From the cell containing the given text, extract its center point as [X, Y] coordinate. 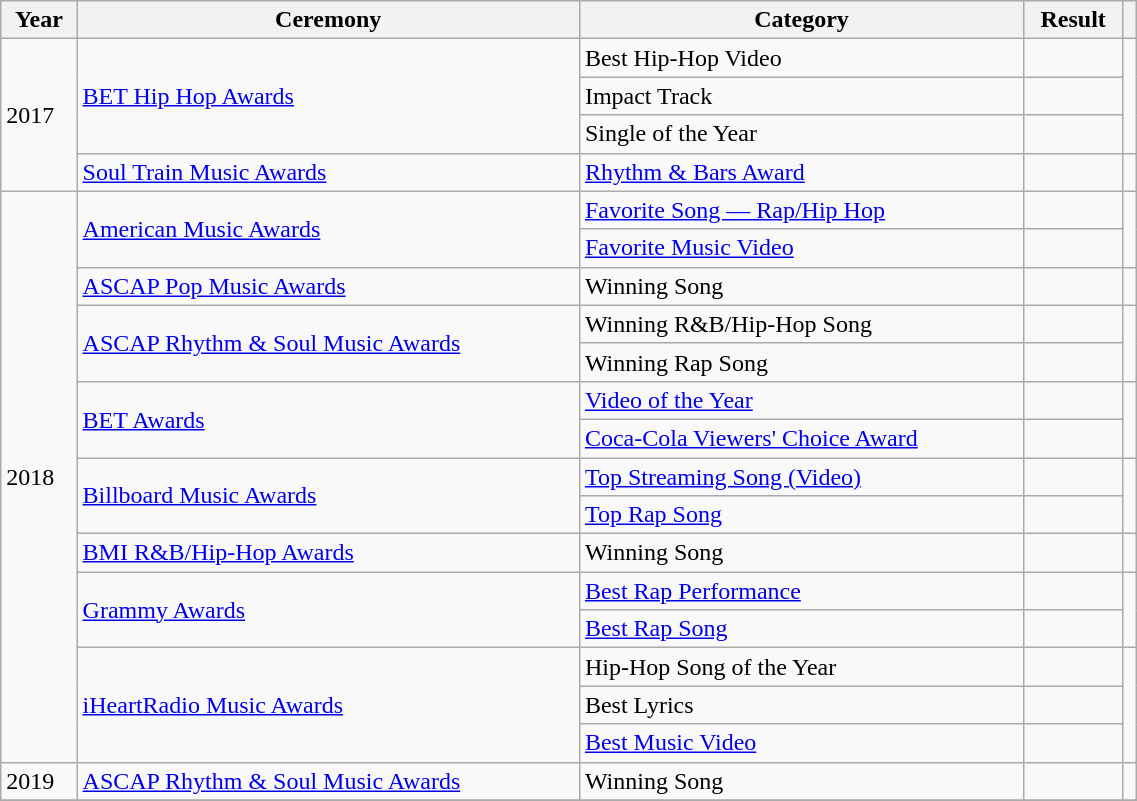
Top Rap Song [801, 515]
Ceremony [328, 20]
2017 [39, 115]
Year [39, 20]
Coca-Cola Viewers' Choice Award [801, 438]
iHeartRadio Music Awards [328, 705]
Favorite Music Video [801, 248]
2019 [39, 781]
Single of the Year [801, 134]
Category [801, 20]
2018 [39, 476]
Rhythm & Bars Award [801, 172]
Top Streaming Song (Video) [801, 477]
Result [1074, 20]
Hip-Hop Song of the Year [801, 667]
BET Hip Hop Awards [328, 96]
Best Rap Performance [801, 591]
BET Awards [328, 419]
Video of the Year [801, 400]
BMI R&B/Hip-Hop Awards [328, 553]
Favorite Song — Rap/Hip Hop [801, 210]
Impact Track [801, 96]
Best Hip-Hop Video [801, 58]
Best Lyrics [801, 705]
American Music Awards [328, 229]
ASCAP Pop Music Awards [328, 286]
Winning Rap Song [801, 362]
Best Rap Song [801, 629]
Winning R&B/Hip-Hop Song [801, 324]
Billboard Music Awards [328, 496]
Soul Train Music Awards [328, 172]
Grammy Awards [328, 610]
Best Music Video [801, 743]
